Return (X, Y) of the center of cell containing provided text 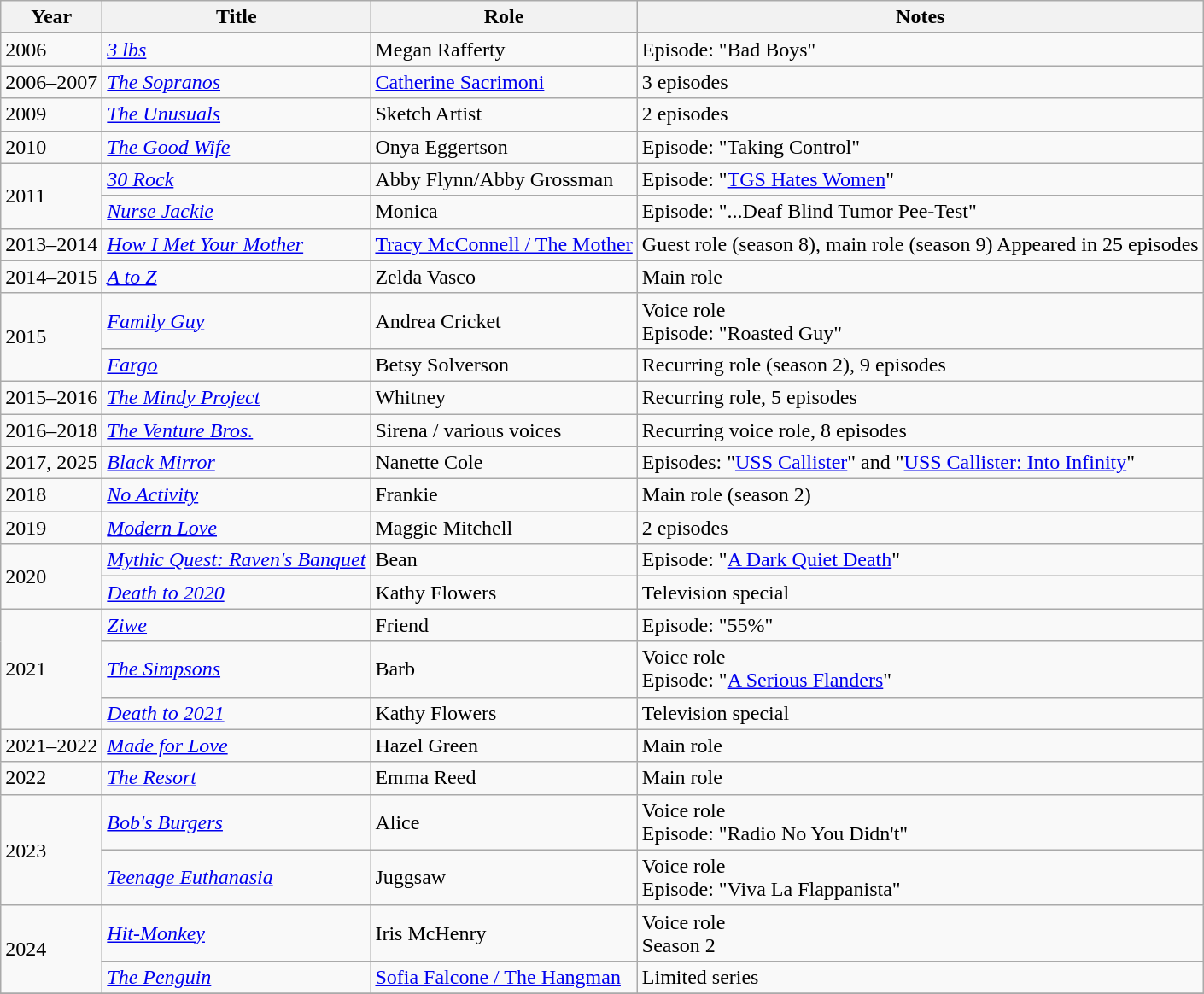
Episode: "A Dark Quiet Death" (921, 560)
Tracy McConnell / The Mother (504, 244)
Teenage Euthanasia (237, 878)
Maggie Mitchell (504, 528)
Whitney (504, 397)
2006–2007 (51, 82)
3 episodes (921, 82)
Black Mirror (237, 463)
Role (504, 17)
Sirena / various voices (504, 430)
Andrea Cricket (504, 321)
Bob's Burgers (237, 822)
Mythic Quest: Raven's Banquet (237, 560)
Frankie (504, 495)
Episode: "Bad Boys" (921, 50)
Death to 2020 (237, 593)
Notes (921, 17)
Modern Love (237, 528)
2018 (51, 495)
Episodes: "USS Callister" and "USS Callister: Into Infinity" (921, 463)
2015–2016 (51, 397)
The Sopranos (237, 82)
2022 (51, 778)
Episode: "Taking Control" (921, 147)
Megan Rafferty (504, 50)
Guest role (season 8), main role (season 9) Appeared in 25 episodes (921, 244)
Nurse Jackie (237, 212)
Sketch Artist (504, 114)
Episode: "TGS Hates Women" (921, 179)
The Simpsons (237, 669)
2006 (51, 50)
2016–2018 (51, 430)
The Resort (237, 778)
Recurring voice role, 8 episodes (921, 430)
Ziwe (237, 625)
Catherine Sacrimoni (504, 82)
Alice (504, 822)
Year (51, 17)
Barb (504, 669)
The Penguin (237, 977)
Abby Flynn/Abby Grossman (504, 179)
Monica (504, 212)
The Good Wife (237, 147)
Juggsaw (504, 878)
2024 (51, 950)
Onya Eggertson (504, 147)
Iris McHenry (504, 933)
A to Z (237, 277)
Episode: "55%" (921, 625)
3 lbs (237, 50)
Sofia Falcone / The Hangman (504, 977)
2021–2022 (51, 745)
The Venture Bros. (237, 430)
2017, 2025 (51, 463)
2023 (51, 850)
2015 (51, 336)
2021 (51, 669)
No Activity (237, 495)
30 Rock (237, 179)
Title (237, 17)
2014–2015 (51, 277)
The Unusuals (237, 114)
Made for Love (237, 745)
Friend (504, 625)
Emma Reed (504, 778)
Hazel Green (504, 745)
Limited series (921, 977)
Voice roleEpisode: "Viva La Flappanista" (921, 878)
Voice roleEpisode: "Radio No You Didn't" (921, 822)
Bean (504, 560)
2010 (51, 147)
Nanette Cole (504, 463)
Family Guy (237, 321)
Voice roleEpisode: "A Serious Flanders" (921, 669)
Voice roleEpisode: "Roasted Guy" (921, 321)
2020 (51, 576)
The Mindy Project (237, 397)
2013–2014 (51, 244)
Betsy Solverson (504, 365)
Voice roleSeason 2 (921, 933)
Fargo (237, 365)
Hit-Monkey (237, 933)
Zelda Vasco (504, 277)
2009 (51, 114)
Main role (season 2) (921, 495)
Recurring role (season 2), 9 episodes (921, 365)
2011 (51, 196)
2019 (51, 528)
Episode: "...Deaf Blind Tumor Pee-Test" (921, 212)
How I Met Your Mother (237, 244)
Death to 2021 (237, 713)
Recurring role, 5 episodes (921, 397)
